Locate the cell with the specified text and output its [x, y] center coordinate. 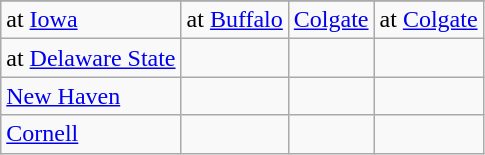
at Buffalo [234, 20]
at Delaware State [91, 58]
Cornell [91, 134]
Colgate [331, 20]
at Iowa [91, 20]
at Colgate [428, 20]
New Haven [91, 96]
